Identify which cell holds the provided text, then report its [X, Y] central coordinate. 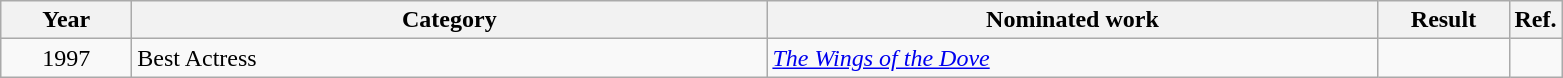
Result [1444, 20]
The Wings of the Dove [1072, 58]
Best Actress [450, 58]
1997 [66, 58]
Ref. [1536, 20]
Category [450, 20]
Nominated work [1072, 20]
Year [66, 20]
